Scan for the cell matching the given text and deliver its (x, y) coordinate at center. 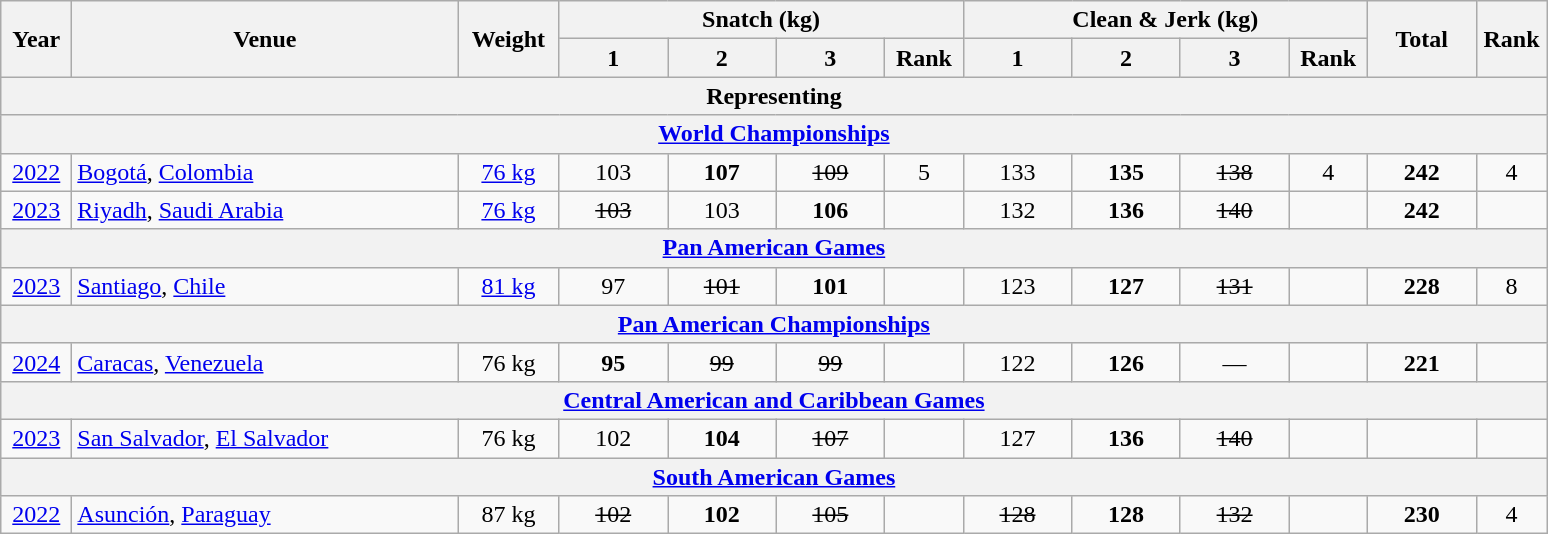
104 (722, 438)
Weight (508, 39)
Year (36, 39)
105 (830, 515)
5 (924, 172)
138 (1234, 172)
228 (1422, 286)
95 (614, 362)
Santiago, Chile (265, 286)
123 (1018, 286)
Pan American Championships (774, 324)
97 (614, 286)
106 (830, 210)
122 (1018, 362)
133 (1018, 172)
World Championships (774, 134)
87 kg (508, 515)
135 (1126, 172)
Central American and Caribbean Games (774, 400)
126 (1126, 362)
Representing (774, 96)
81 kg (508, 286)
Bogotá, Colombia (265, 172)
131 (1234, 286)
— (1234, 362)
Caracas, Venezuela (265, 362)
Pan American Games (774, 248)
Riyadh, Saudi Arabia (265, 210)
Total (1422, 39)
8 (1512, 286)
Clean & Jerk (kg) (1165, 20)
230 (1422, 515)
2024 (36, 362)
Asunción, Paraguay (265, 515)
South American Games (774, 477)
Venue (265, 39)
Snatch (kg) (761, 20)
San Salvador, El Salvador (265, 438)
221 (1422, 362)
109 (830, 172)
